Extract the (X, Y) coordinate from the center of the cell holding the provided text.  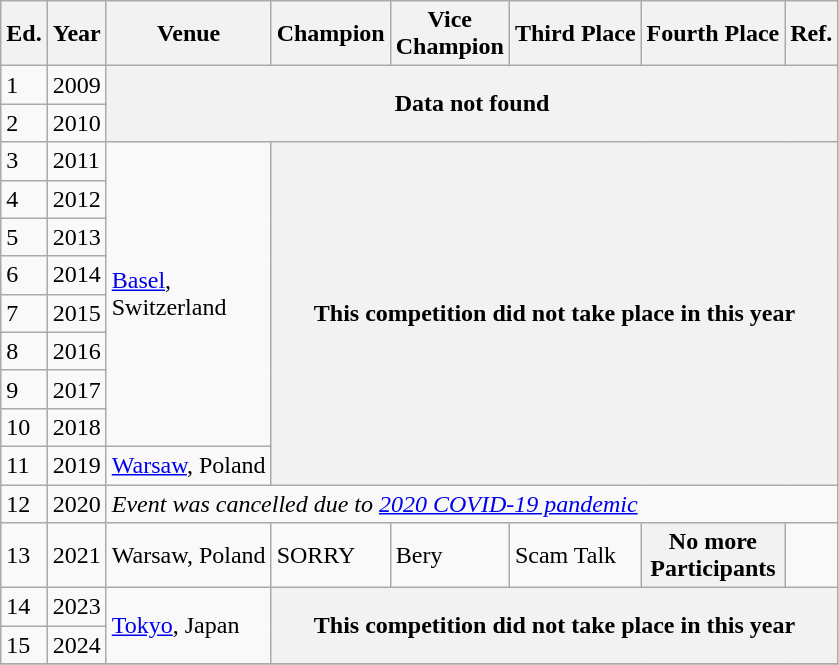
ViceChampion (450, 34)
Data not found (472, 104)
2015 (76, 313)
2016 (76, 351)
3 (24, 161)
Basel,Switzerland (188, 294)
Champion (330, 34)
1 (24, 85)
Bery (450, 556)
4 (24, 199)
Scam Talk (575, 556)
2010 (76, 123)
12 (24, 503)
Fourth Place (713, 34)
2023 (76, 607)
2012 (76, 199)
2013 (76, 237)
2021 (76, 556)
Third Place (575, 34)
2014 (76, 275)
2 (24, 123)
2018 (76, 427)
No moreParticipants (713, 556)
Tokyo, Japan (188, 626)
Ref. (812, 34)
14 (24, 607)
8 (24, 351)
13 (24, 556)
9 (24, 389)
Venue (188, 34)
2024 (76, 645)
2011 (76, 161)
2009 (76, 85)
2017 (76, 389)
6 (24, 275)
Ed. (24, 34)
2020 (76, 503)
2019 (76, 465)
7 (24, 313)
Event was cancelled due to 2020 COVID-19 pandemic (472, 503)
Year (76, 34)
11 (24, 465)
5 (24, 237)
10 (24, 427)
15 (24, 645)
SORRY (330, 556)
